Determine the [X, Y] coordinate at the center of the cell enclosing the given text.  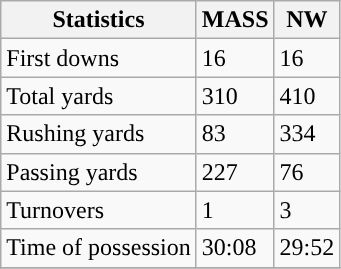
Passing yards [99, 172]
First downs [99, 58]
29:52 [307, 248]
30:08 [235, 248]
227 [235, 172]
Time of possession [99, 248]
MASS [235, 20]
1 [235, 210]
76 [307, 172]
Turnovers [99, 210]
NW [307, 20]
83 [235, 134]
310 [235, 96]
334 [307, 134]
Rushing yards [99, 134]
410 [307, 96]
Statistics [99, 20]
3 [307, 210]
Total yards [99, 96]
